Search for the cell housing the specified text and yield its [X, Y] center coordinate. 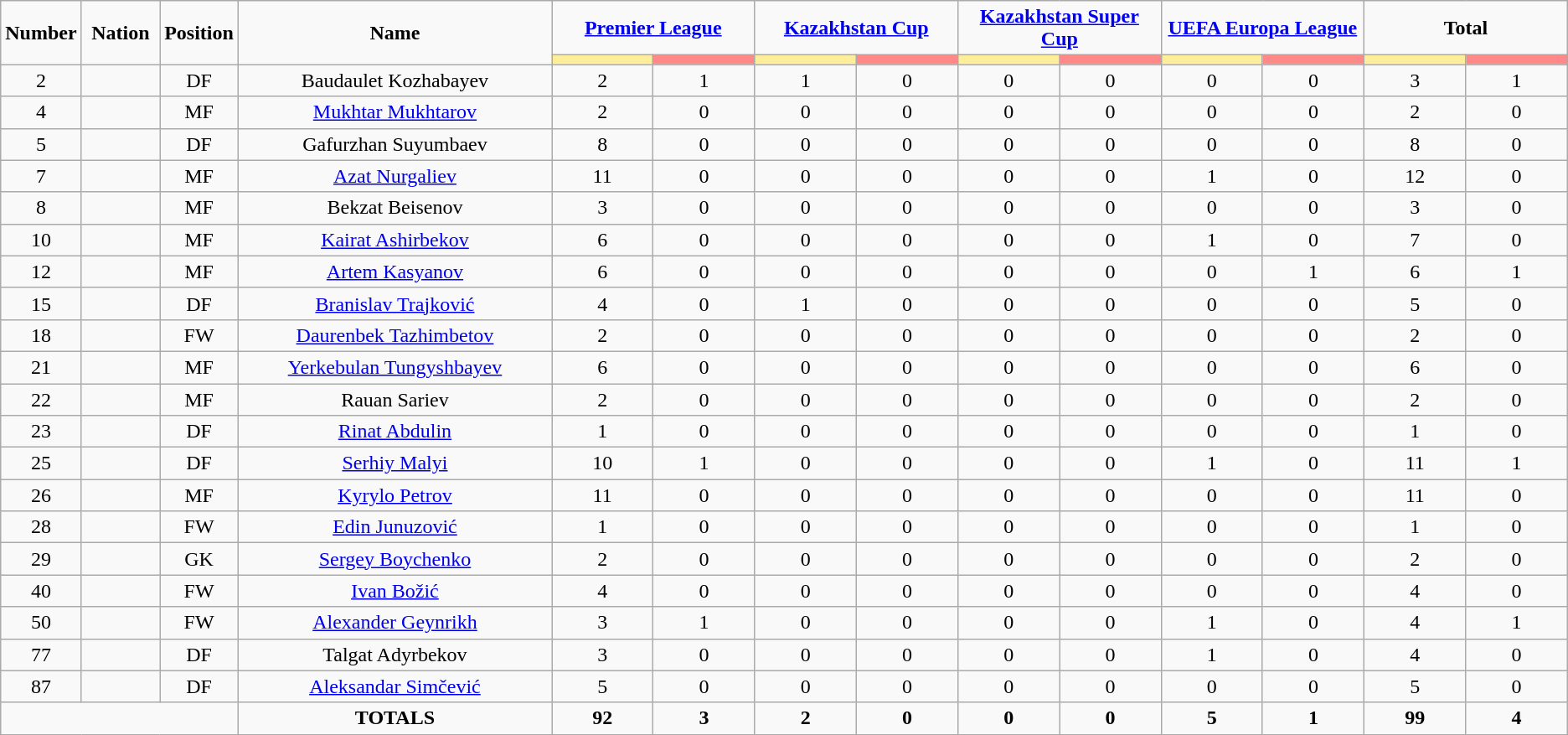
Name [395, 33]
Talgat Adyrbekov [395, 655]
Artem Kasyanov [395, 272]
15 [41, 303]
29 [41, 559]
23 [41, 432]
28 [41, 527]
77 [41, 655]
22 [41, 400]
TOTALS [395, 718]
21 [41, 367]
Kazakhstan Super Cup [1060, 28]
Kazakhstan Cup [856, 28]
Gafurzhan Suyumbaev [395, 144]
UEFA Europa League [1263, 28]
40 [41, 591]
Premier League [653, 28]
Nation [121, 33]
Mukhtar Mukhtarov [395, 112]
Serhiy Malyi [395, 463]
Branislav Trajković [395, 303]
Edin Junuzović [395, 527]
Sergey Boychenko [395, 559]
99 [1416, 718]
Rinat Abdulin [395, 432]
50 [41, 623]
Yerkebulan Tungyshbayev [395, 367]
Kyrylo Petrov [395, 495]
18 [41, 335]
87 [41, 686]
Azat Nurgaliev [395, 176]
Alexander Geynrikh [395, 623]
25 [41, 463]
Baudaulet Kozhabayev [395, 80]
Daurenbek Tazhimbetov [395, 335]
92 [601, 718]
Bekzat Beisenov [395, 208]
GK [199, 559]
Number [41, 33]
Total [1466, 28]
Ivan Božić [395, 591]
Position [199, 33]
26 [41, 495]
Aleksandar Simčević [395, 686]
Rauan Sariev [395, 400]
Kairat Ashirbekov [395, 240]
